Extract the [X, Y] coordinate from the center of the cell holding the provided text.  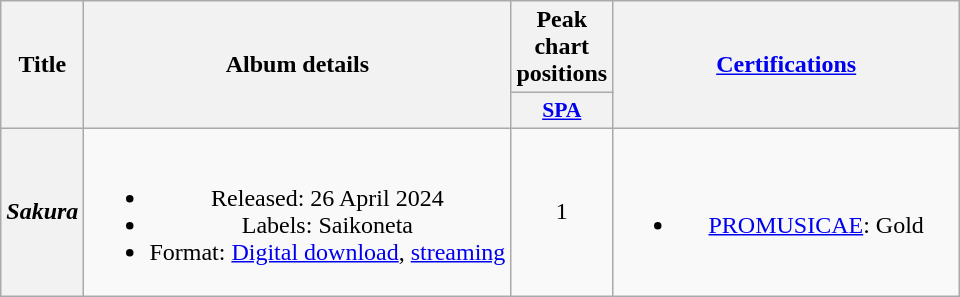
Peak chart positions [562, 47]
Album details [298, 65]
PROMUSICAE: Gold [786, 212]
Released: 26 April 2024Labels: SaikonetaFormat: Digital download, streaming [298, 212]
Certifications [786, 65]
SPA [562, 111]
1 [562, 212]
Title [42, 65]
Sakura [42, 212]
